Extract the [x, y] coordinate from the center of the cell holding the provided text.  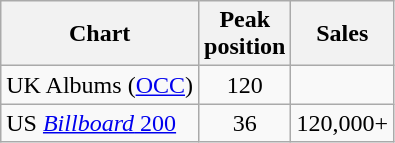
120 [245, 85]
Sales [342, 34]
Chart [100, 34]
120,000+ [342, 123]
Peakposition [245, 34]
36 [245, 123]
US Billboard 200 [100, 123]
UK Albums (OCC) [100, 85]
